Search for the cell housing the specified text and yield its (x, y) center coordinate. 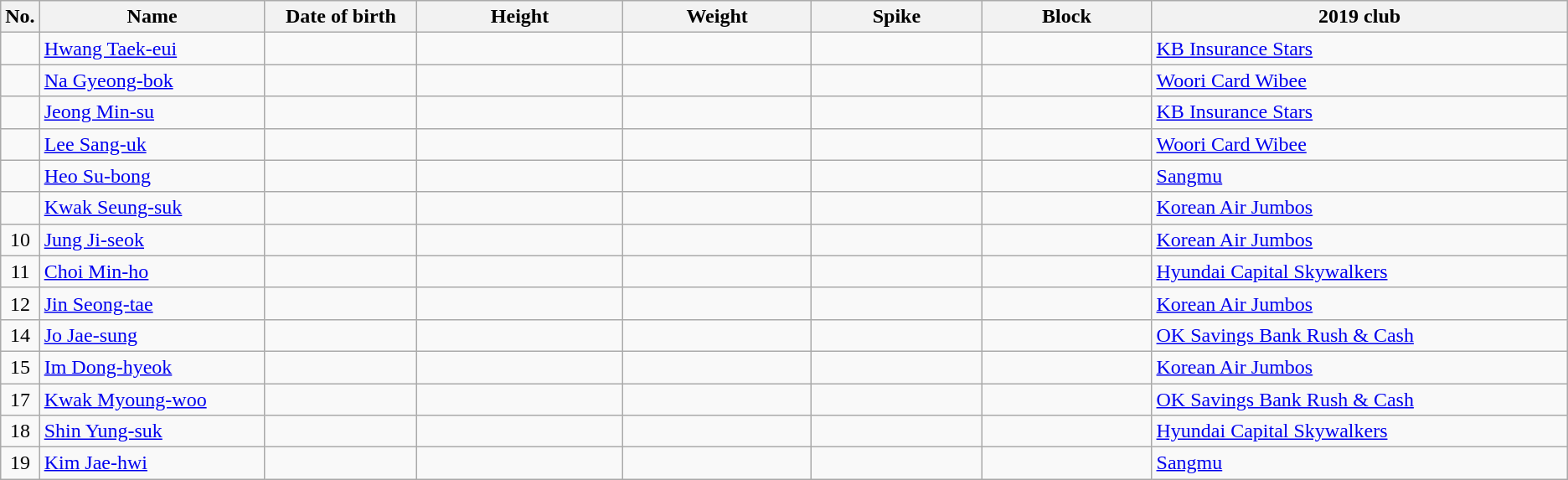
Shin Yung-suk (152, 431)
Kim Jae-hwi (152, 463)
Spike (896, 17)
2019 club (1359, 17)
11 (20, 271)
Jung Ji-seok (152, 240)
18 (20, 431)
Jeong Min-su (152, 112)
Weight (717, 17)
Jin Seong-tae (152, 303)
Na Gyeong-bok (152, 80)
Heo Su-bong (152, 176)
12 (20, 303)
Block (1067, 17)
Kwak Myoung-woo (152, 400)
Name (152, 17)
14 (20, 335)
Lee Sang-uk (152, 144)
19 (20, 463)
Choi Min-ho (152, 271)
No. (20, 17)
Im Dong-hyeok (152, 367)
17 (20, 400)
15 (20, 367)
Date of birth (341, 17)
10 (20, 240)
Jo Jae-sung (152, 335)
Kwak Seung-suk (152, 208)
Height (519, 17)
Hwang Taek-eui (152, 49)
